Pinpoint the cell where the given text exists, returning its (x, y) midpoint coordinate. 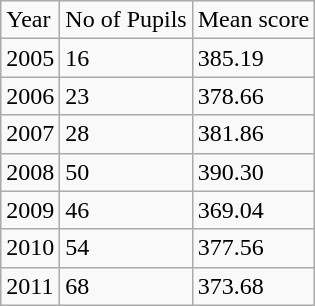
2007 (30, 134)
54 (126, 248)
2009 (30, 210)
68 (126, 286)
46 (126, 210)
390.30 (253, 172)
377.56 (253, 248)
Mean score (253, 20)
381.86 (253, 134)
2008 (30, 172)
2010 (30, 248)
No of Pupils (126, 20)
369.04 (253, 210)
385.19 (253, 58)
28 (126, 134)
2006 (30, 96)
373.68 (253, 286)
378.66 (253, 96)
2005 (30, 58)
2011 (30, 286)
50 (126, 172)
16 (126, 58)
Year (30, 20)
23 (126, 96)
